Identify which cell holds the provided text, then report its (x, y) central coordinate. 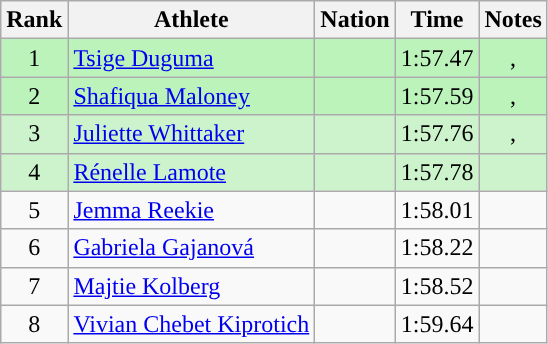
1:57.78 (437, 172)
Rénelle Lamote (192, 172)
Shafiqua Maloney (192, 96)
Vivian Chebet Kiprotich (192, 324)
Jemma Reekie (192, 210)
7 (34, 286)
1:57.59 (437, 96)
Rank (34, 20)
4 (34, 172)
3 (34, 134)
1:59.64 (437, 324)
Gabriela Gajanová (192, 248)
8 (34, 324)
1:58.22 (437, 248)
6 (34, 248)
1:57.76 (437, 134)
5 (34, 210)
1:58.52 (437, 286)
1:57.47 (437, 58)
Juliette Whittaker (192, 134)
Notes (513, 20)
Nation (355, 20)
Tsige Duguma (192, 58)
1:58.01 (437, 210)
Time (437, 20)
Athlete (192, 20)
Majtie Kolberg (192, 286)
1 (34, 58)
2 (34, 96)
